From the cell containing the given text, extract its center point as (X, Y) coordinate. 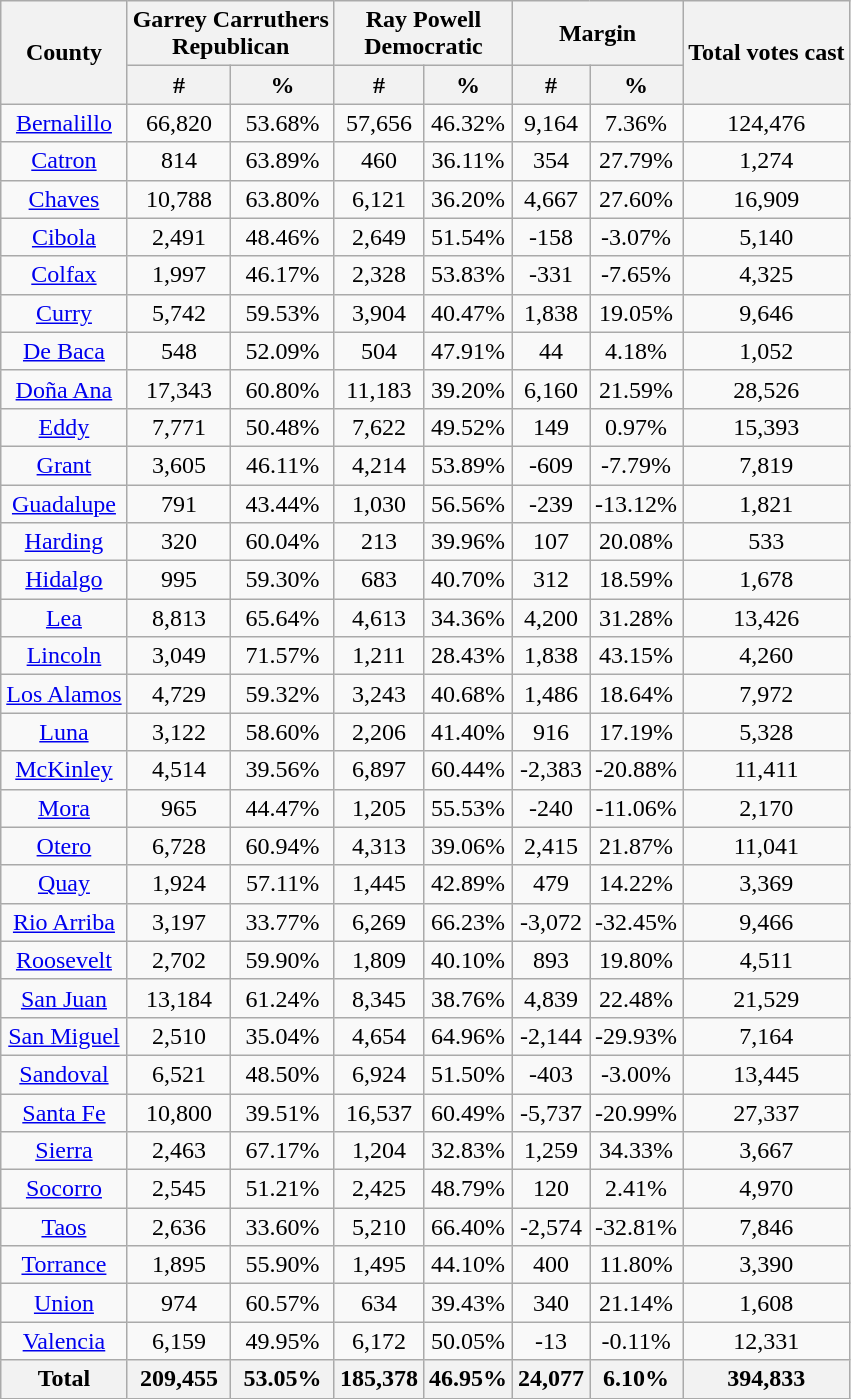
40.47% (468, 313)
-7.79% (636, 465)
Margin (598, 34)
55.53% (468, 808)
66.40% (468, 1227)
-0.11% (636, 1341)
Curry (64, 313)
59.90% (283, 960)
11,411 (767, 770)
44.10% (468, 1265)
149 (552, 427)
43.15% (636, 656)
46.11% (283, 465)
-32.45% (636, 922)
Quay (64, 884)
4,214 (378, 465)
-2,383 (552, 770)
60.49% (468, 1113)
6,159 (179, 1341)
-13.12% (636, 503)
55.90% (283, 1265)
-7.65% (636, 275)
6,924 (378, 1074)
41.40% (468, 732)
27.79% (636, 161)
67.17% (283, 1151)
-20.88% (636, 770)
-11.06% (636, 808)
44 (552, 351)
460 (378, 161)
Catron (64, 161)
1,205 (378, 808)
-240 (552, 808)
4,514 (179, 770)
185,378 (378, 1379)
6,521 (179, 1074)
400 (552, 1265)
1,997 (179, 275)
28,526 (767, 389)
3,049 (179, 656)
52.09% (283, 351)
38.76% (468, 998)
7,972 (767, 694)
1,924 (179, 884)
60.80% (283, 389)
8,345 (378, 998)
-609 (552, 465)
De Baca (64, 351)
39.51% (283, 1113)
15,393 (767, 427)
San Juan (64, 998)
893 (552, 960)
San Miguel (64, 1036)
44.47% (283, 808)
53.68% (283, 123)
Harding (64, 542)
1,608 (767, 1303)
6,728 (179, 846)
39.96% (468, 542)
60.44% (468, 770)
48.46% (283, 237)
48.79% (468, 1189)
2,415 (552, 846)
17,343 (179, 389)
354 (552, 161)
4,613 (378, 618)
7,164 (767, 1036)
4,260 (767, 656)
21,529 (767, 998)
4.18% (636, 351)
533 (767, 542)
Bernalillo (64, 123)
61.24% (283, 998)
124,476 (767, 123)
6,897 (378, 770)
814 (179, 161)
-3,072 (552, 922)
4,729 (179, 694)
1,445 (378, 884)
2,328 (378, 275)
Luna (64, 732)
9,646 (767, 313)
County (64, 52)
28.43% (468, 656)
7,846 (767, 1227)
Otero (64, 846)
50.05% (468, 1341)
-403 (552, 1074)
394,833 (767, 1379)
14.22% (636, 884)
48.50% (283, 1074)
6,172 (378, 1341)
36.20% (468, 199)
57,656 (378, 123)
2,206 (378, 732)
-158 (552, 237)
2,545 (179, 1189)
9,466 (767, 922)
39.43% (468, 1303)
22.48% (636, 998)
791 (179, 503)
2,702 (179, 960)
53.83% (468, 275)
2,636 (179, 1227)
-3.00% (636, 1074)
1,204 (378, 1151)
65.64% (283, 618)
4,313 (378, 846)
10,788 (179, 199)
51.21% (283, 1189)
Garrey CarruthersRepublican (230, 34)
Chaves (64, 199)
13,426 (767, 618)
10,800 (179, 1113)
1,495 (378, 1265)
47.91% (468, 351)
2,463 (179, 1151)
Guadalupe (64, 503)
34.36% (468, 618)
46.32% (468, 123)
57.11% (283, 884)
59.32% (283, 694)
Eddy (64, 427)
56.56% (468, 503)
7,819 (767, 465)
60.94% (283, 846)
1,052 (767, 351)
36.11% (468, 161)
42.89% (468, 884)
5,328 (767, 732)
-29.93% (636, 1036)
49.52% (468, 427)
13,184 (179, 998)
Taos (64, 1227)
13,445 (767, 1074)
634 (378, 1303)
59.53% (283, 313)
4,667 (552, 199)
66,820 (179, 123)
974 (179, 1303)
3,667 (767, 1151)
Cibola (64, 237)
16,909 (767, 199)
51.54% (468, 237)
46.17% (283, 275)
8,813 (179, 618)
32.83% (468, 1151)
5,210 (378, 1227)
Lea (64, 618)
53.89% (468, 465)
20.08% (636, 542)
27,337 (767, 1113)
Union (64, 1303)
7,622 (378, 427)
6,269 (378, 922)
71.57% (283, 656)
4,325 (767, 275)
2.41% (636, 1189)
Rio Arriba (64, 922)
Sandoval (64, 1074)
504 (378, 351)
Colfax (64, 275)
7,771 (179, 427)
16,537 (378, 1113)
11,183 (378, 389)
Total votes cast (767, 52)
312 (552, 580)
18.59% (636, 580)
120 (552, 1189)
3,904 (378, 313)
51.50% (468, 1074)
2,425 (378, 1189)
9,164 (552, 123)
19.80% (636, 960)
Grant (64, 465)
64.96% (468, 1036)
53.05% (283, 1379)
46.95% (468, 1379)
4,839 (552, 998)
0.97% (636, 427)
2,170 (767, 808)
-20.99% (636, 1113)
5,140 (767, 237)
3,605 (179, 465)
49.95% (283, 1341)
-13 (552, 1341)
4,511 (767, 960)
3,369 (767, 884)
Valencia (64, 1341)
11.80% (636, 1265)
2,649 (378, 237)
Santa Fe (64, 1113)
479 (552, 884)
40.68% (468, 694)
43.44% (283, 503)
33.77% (283, 922)
11,041 (767, 846)
Roosevelt (64, 960)
66.23% (468, 922)
35.04% (283, 1036)
McKinley (64, 770)
Ray PowellDemocratic (423, 34)
Lincoln (64, 656)
1,211 (378, 656)
-331 (552, 275)
-5,737 (552, 1113)
107 (552, 542)
Doña Ana (64, 389)
21.14% (636, 1303)
1,895 (179, 1265)
3,390 (767, 1265)
-3.07% (636, 237)
4,970 (767, 1189)
916 (552, 732)
Total (64, 1379)
209,455 (179, 1379)
965 (179, 808)
59.30% (283, 580)
Los Alamos (64, 694)
-2,144 (552, 1036)
63.89% (283, 161)
4,200 (552, 618)
548 (179, 351)
18.64% (636, 694)
1,821 (767, 503)
1,274 (767, 161)
63.80% (283, 199)
3,243 (378, 694)
-239 (552, 503)
6.10% (636, 1379)
Mora (64, 808)
1,259 (552, 1151)
39.56% (283, 770)
-32.81% (636, 1227)
Torrance (64, 1265)
1,678 (767, 580)
6,160 (552, 389)
7.36% (636, 123)
1,809 (378, 960)
17.19% (636, 732)
40.10% (468, 960)
39.20% (468, 389)
1,030 (378, 503)
5,742 (179, 313)
40.70% (468, 580)
3,197 (179, 922)
34.33% (636, 1151)
31.28% (636, 618)
58.60% (283, 732)
2,510 (179, 1036)
4,654 (378, 1036)
683 (378, 580)
60.57% (283, 1303)
19.05% (636, 313)
Sierra (64, 1151)
3,122 (179, 732)
12,331 (767, 1341)
6,121 (378, 199)
-2,574 (552, 1227)
320 (179, 542)
Hidalgo (64, 580)
33.60% (283, 1227)
21.87% (636, 846)
1,486 (552, 694)
50.48% (283, 427)
24,077 (552, 1379)
39.06% (468, 846)
21.59% (636, 389)
27.60% (636, 199)
Socorro (64, 1189)
995 (179, 580)
213 (378, 542)
340 (552, 1303)
2,491 (179, 237)
60.04% (283, 542)
